Identify which cell holds the provided text, then report its [x, y] central coordinate. 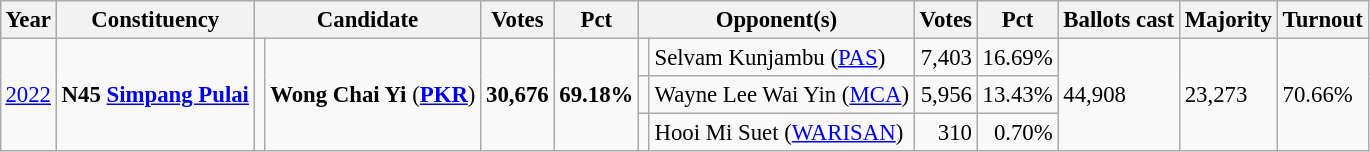
69.18% [596, 94]
16.69% [1018, 57]
5,956 [946, 95]
Wayne Lee Wai Yin (MCA) [782, 95]
Opponent(s) [777, 20]
7,403 [946, 57]
N45 Simpang Pulai [155, 94]
23,273 [1228, 94]
30,676 [518, 94]
0.70% [1018, 133]
44,908 [1118, 94]
2022 [28, 94]
Year [28, 20]
Majority [1228, 20]
Ballots cast [1118, 20]
Wong Chai Yi (PKR) [373, 94]
310 [946, 133]
Hooi Mi Suet (WARISAN) [782, 133]
70.66% [1322, 94]
Selvam Kunjambu (PAS) [782, 57]
13.43% [1018, 95]
Constituency [155, 20]
Candidate [367, 20]
Turnout [1322, 20]
